Find where the given text appears and provide that cell's center as [X, Y] coordinate. 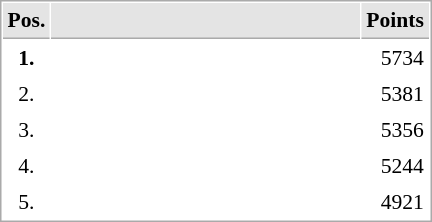
5356 [396, 129]
5381 [396, 93]
Pos. [26, 21]
4. [26, 165]
5734 [396, 57]
4921 [396, 201]
2. [26, 93]
1. [26, 57]
3. [26, 129]
5. [26, 201]
5244 [396, 165]
Points [396, 21]
